Search for the cell housing the specified text and yield its [X, Y] center coordinate. 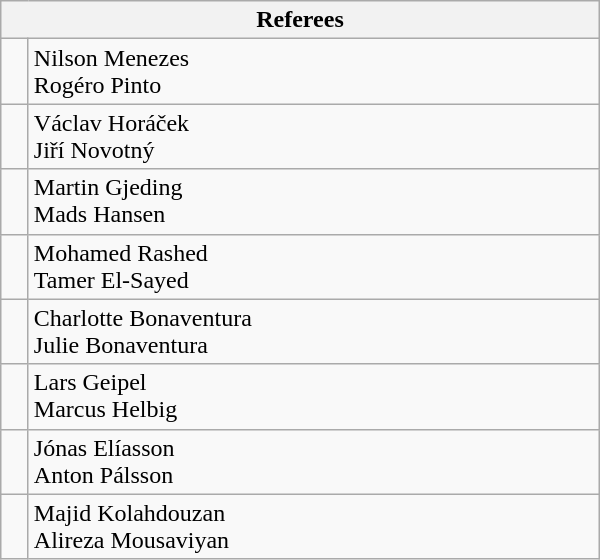
Mohamed RashedTamer El-Sayed [314, 266]
Martin GjedingMads Hansen [314, 202]
Nilson MenezesRogéro Pinto [314, 72]
Charlotte BonaventuraJulie Bonaventura [314, 332]
Jónas ElíassonAnton Pálsson [314, 462]
Majid KolahdouzanAlireza Mousaviyan [314, 526]
Lars GeipelMarcus Helbig [314, 396]
Václav HoráčekJiří Novotný [314, 136]
Referees [300, 20]
